Capture the cell that displays the provided text and extract its [X, Y] central coordinate. 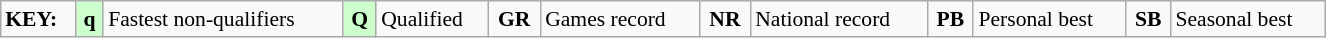
q [90, 19]
NR [725, 19]
PB [950, 19]
Qualified [432, 19]
Fastest non-qualifiers [223, 19]
SB [1148, 19]
Seasonal best [1248, 19]
GR [514, 19]
KEY: [38, 19]
Q [360, 19]
Games record [620, 19]
Personal best [1049, 19]
National record [838, 19]
